For the text-containing cell, return its midpoint in [X, Y] coordinate format. 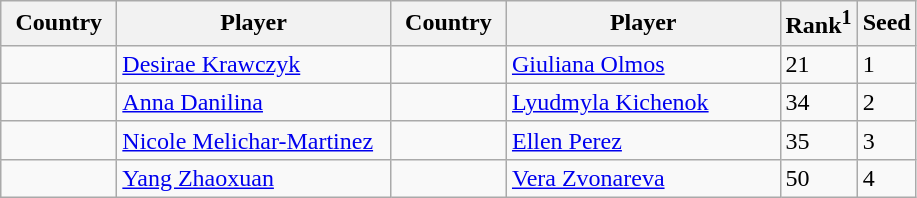
1 [886, 64]
50 [818, 178]
Nicole Melichar-Martinez [254, 140]
3 [886, 140]
Desirae Krawczyk [254, 64]
Rank1 [818, 24]
34 [818, 102]
Giuliana Olmos [643, 64]
Vera Zvonareva [643, 178]
2 [886, 102]
21 [818, 64]
35 [818, 140]
Yang Zhaoxuan [254, 178]
4 [886, 178]
Seed [886, 24]
Ellen Perez [643, 140]
Anna Danilina [254, 102]
Lyudmyla Kichenok [643, 102]
